From the cell containing the given text, extract its center point as [X, Y] coordinate. 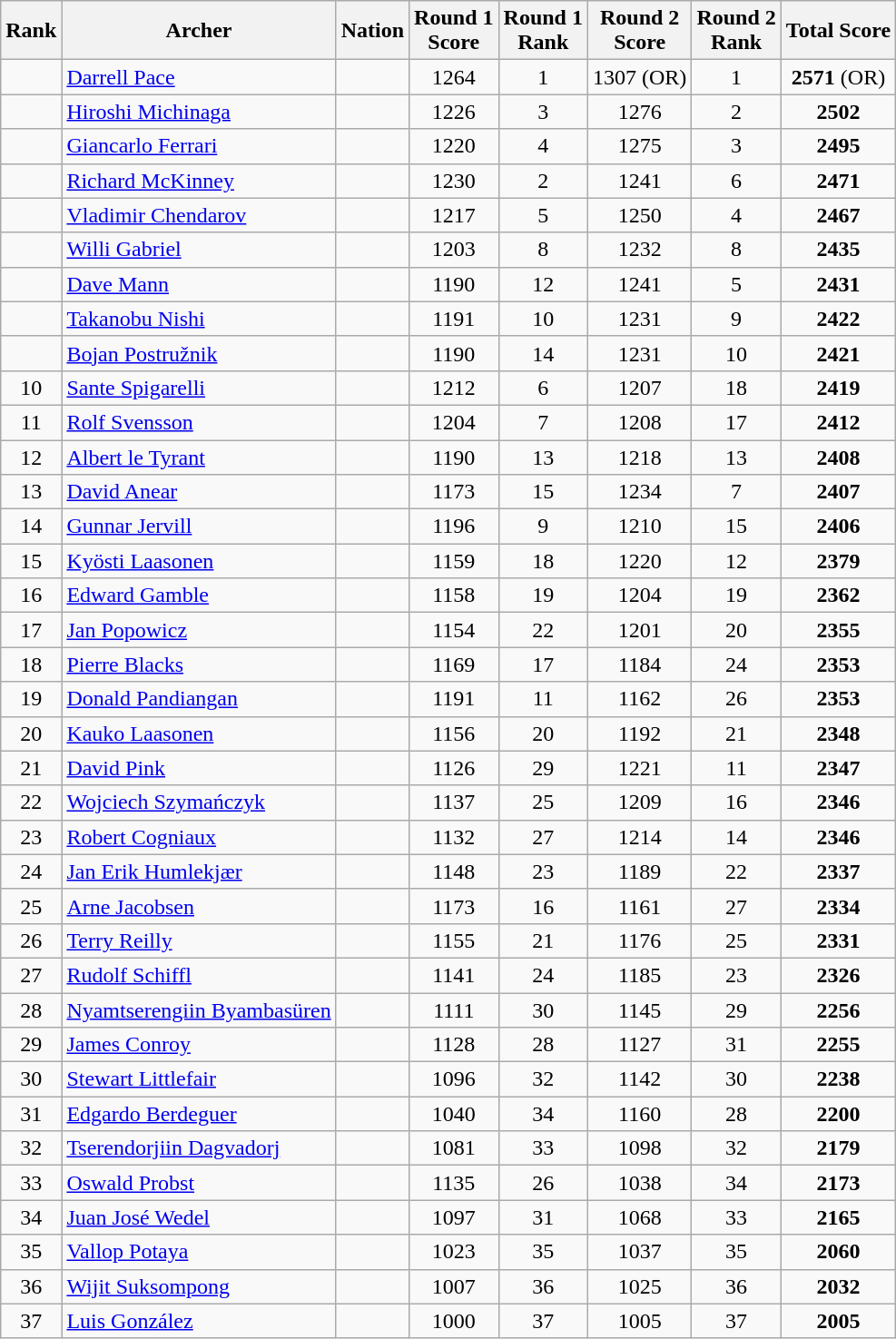
2200 [838, 1114]
2173 [838, 1183]
Round 2 Score [639, 31]
1127 [639, 1045]
1025 [639, 1286]
Dave Mann [199, 284]
1023 [454, 1252]
Nyamtserengiin Byambasüren [199, 1010]
Vladimir Chendarov [199, 215]
1214 [639, 837]
Gunnar Jervill [199, 527]
David Pink [199, 768]
1226 [454, 112]
Edgardo Berdeguer [199, 1114]
1135 [454, 1183]
1145 [639, 1010]
2005 [838, 1321]
1161 [639, 906]
Darrell Pace [199, 77]
2379 [838, 561]
Jan Erik Humlekjær [199, 871]
Juan José Wedel [199, 1217]
James Conroy [199, 1045]
1159 [454, 561]
Rolf Svensson [199, 422]
Tserendorjiin Dagvadorj [199, 1148]
Donald Pandiangan [199, 699]
1230 [454, 181]
2408 [838, 457]
2467 [838, 215]
Vallop Potaya [199, 1252]
2165 [838, 1217]
2326 [838, 975]
1040 [454, 1114]
1096 [454, 1079]
Wijit Suksompong [199, 1286]
2407 [838, 492]
Round 2 Rank [736, 31]
Rank [31, 31]
2422 [838, 319]
Willi Gabriel [199, 250]
1192 [639, 733]
1137 [454, 802]
1158 [454, 596]
1221 [639, 768]
2348 [838, 733]
Kyösti Laasonen [199, 561]
1148 [454, 871]
1000 [454, 1321]
1196 [454, 527]
2334 [838, 906]
1128 [454, 1045]
Wojciech Szymańczyk [199, 802]
Kauko Laasonen [199, 733]
Round 1 Score [454, 31]
Albert le Tyrant [199, 457]
1276 [639, 112]
1098 [639, 1148]
2571 (OR) [838, 77]
1209 [639, 802]
Rudolf Schiffl [199, 975]
Sante Spigarelli [199, 388]
Arne Jacobsen [199, 906]
1081 [454, 1148]
1232 [639, 250]
1234 [639, 492]
2060 [838, 1252]
1264 [454, 77]
Nation [372, 31]
2421 [838, 353]
2495 [838, 146]
1189 [639, 871]
1160 [639, 1114]
Oswald Probst [199, 1183]
1208 [639, 422]
Jan Popowicz [199, 630]
2331 [838, 940]
1068 [639, 1217]
2362 [838, 596]
1250 [639, 215]
1038 [639, 1183]
2238 [838, 1079]
1185 [639, 975]
Takanobu Nishi [199, 319]
2255 [838, 1045]
2412 [838, 422]
1275 [639, 146]
1132 [454, 837]
Terry Reilly [199, 940]
1097 [454, 1217]
1156 [454, 733]
1162 [639, 699]
Pierre Blacks [199, 665]
2179 [838, 1148]
Richard McKinney [199, 181]
2355 [838, 630]
1207 [639, 388]
2337 [838, 871]
Robert Cogniaux [199, 837]
1184 [639, 665]
1218 [639, 457]
David Anear [199, 492]
1154 [454, 630]
1169 [454, 665]
1201 [639, 630]
2502 [838, 112]
1126 [454, 768]
1037 [639, 1252]
2419 [838, 388]
1111 [454, 1010]
Stewart Littlefair [199, 1079]
1155 [454, 940]
2032 [838, 1286]
2256 [838, 1010]
1142 [639, 1079]
1217 [454, 215]
2406 [838, 527]
Hiroshi Michinaga [199, 112]
2431 [838, 284]
1007 [454, 1286]
1005 [639, 1321]
Giancarlo Ferrari [199, 146]
1307 (OR) [639, 77]
1210 [639, 527]
Archer [199, 31]
Edward Gamble [199, 596]
Total Score [838, 31]
1203 [454, 250]
2435 [838, 250]
Luis González [199, 1321]
1176 [639, 940]
2471 [838, 181]
Round 1 Rank [543, 31]
1141 [454, 975]
2347 [838, 768]
Bojan Postružnik [199, 353]
1212 [454, 388]
